Detect which cell encompasses the target text, then output its (x, y) center coordinate. 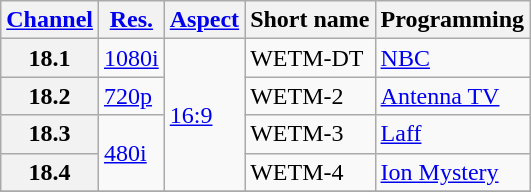
NBC (452, 58)
18.1 (50, 58)
18.2 (50, 96)
1080i (132, 58)
WETM-4 (310, 172)
Antenna TV (452, 96)
720p (132, 96)
18.3 (50, 134)
16:9 (204, 115)
Programming (452, 20)
18.4 (50, 172)
WETM-2 (310, 96)
Short name (310, 20)
480i (132, 153)
Res. (132, 20)
Ion Mystery (452, 172)
Aspect (204, 20)
Channel (50, 20)
Laff (452, 134)
WETM-3 (310, 134)
WETM-DT (310, 58)
